Scan for the cell matching the given text and deliver its [X, Y] coordinate at center. 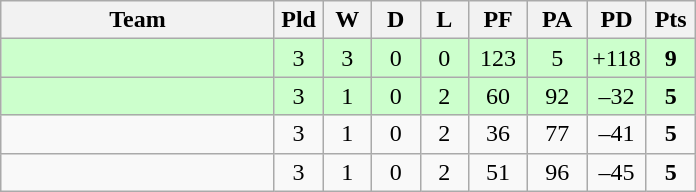
–41 [617, 134]
PD [617, 20]
PF [498, 20]
92 [558, 96]
PA [558, 20]
Pts [670, 20]
9 [670, 58]
Team [138, 20]
–45 [617, 172]
51 [498, 172]
96 [558, 172]
123 [498, 58]
77 [558, 134]
36 [498, 134]
D [396, 20]
+118 [617, 58]
W [348, 20]
L [444, 20]
–32 [617, 96]
Pld [298, 20]
60 [498, 96]
